Scan for the cell matching the given text and deliver its (x, y) coordinate at center. 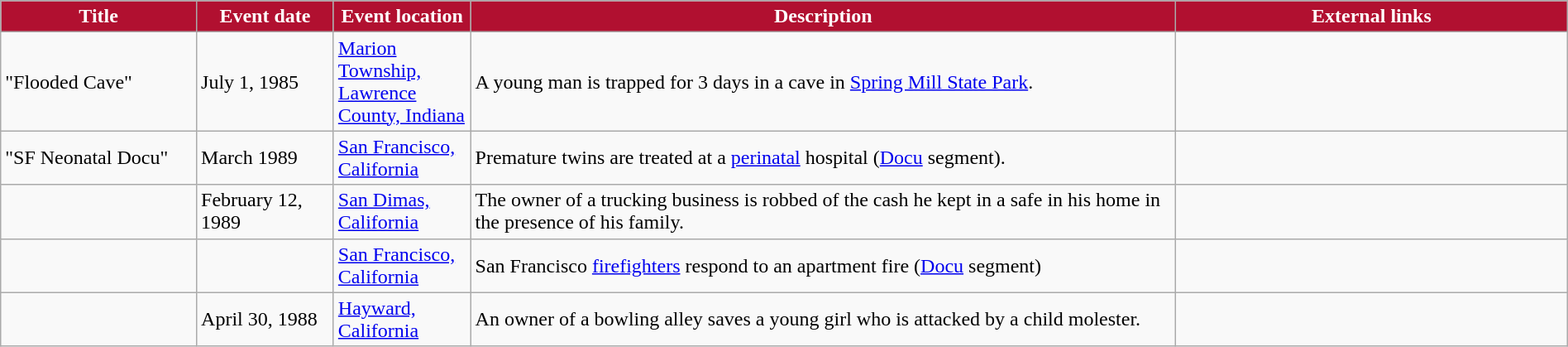
April 30, 1988 (265, 320)
Premature twins are treated at a perinatal hospital (Docu segment). (824, 157)
"Flooded Cave" (99, 81)
A young man is trapped for 3 days in a cave in Spring Mill State Park. (824, 81)
San Francisco firefighters respond to an apartment fire (Docu segment) (824, 265)
San Dimas, California (402, 212)
An owner of a bowling alley saves a young girl who is attacked by a child molester. (824, 320)
Title (99, 17)
External links (1372, 17)
"SF Neonatal Docu" (99, 157)
March 1989 (265, 157)
Description (824, 17)
Hayward, California (402, 320)
Event date (265, 17)
The owner of a trucking business is robbed of the cash he kept in a safe in his home in the presence of his family. (824, 212)
July 1, 1985 (265, 81)
Marion Township, Lawrence County, Indiana (402, 81)
February 12, 1989 (265, 212)
Event location (402, 17)
